For the text-containing cell, return its midpoint in (x, y) coordinate format. 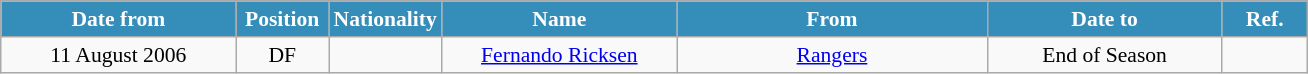
End of Season (1104, 55)
Date from (118, 19)
11 August 2006 (118, 55)
Name (560, 19)
Fernando Ricksen (560, 55)
Rangers (832, 55)
Ref. (1264, 19)
DF (282, 55)
Position (282, 19)
Nationality (384, 19)
From (832, 19)
Date to (1104, 19)
